Capture the cell that displays the provided text and extract its (X, Y) central coordinate. 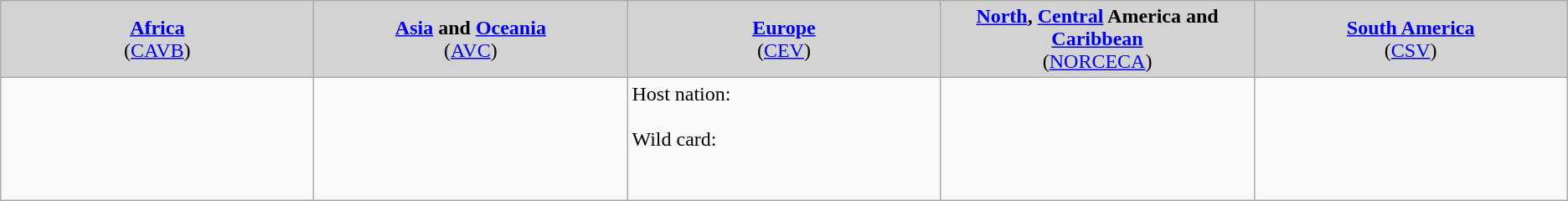
Host nation: Wild card: (784, 139)
North, Central America and Caribbean(NORCECA) (1097, 39)
South America(CSV) (1411, 39)
Africa(CAVB) (157, 39)
Europe(CEV) (784, 39)
Asia and Oceania(AVC) (471, 39)
